Pinpoint the cell where the given text exists, returning its (x, y) midpoint coordinate. 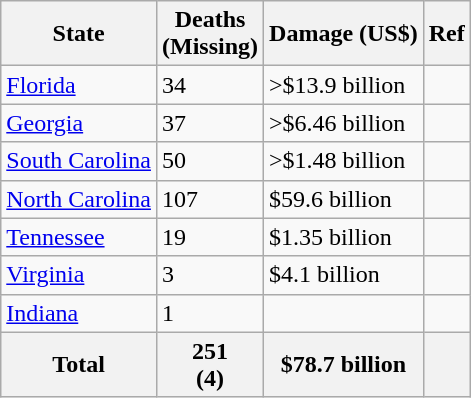
1 (210, 313)
Damage (US$) (344, 34)
34 (210, 85)
>$6.46 billion (344, 123)
North Carolina (79, 199)
Tennessee (79, 237)
107 (210, 199)
>$1.48 billion (344, 161)
Georgia (79, 123)
19 (210, 237)
$78.7 billion (344, 364)
3 (210, 275)
50 (210, 161)
$59.6 billion (344, 199)
South Carolina (79, 161)
$4.1 billion (344, 275)
Virginia (79, 275)
Deaths(Missing) (210, 34)
Indiana (79, 313)
251(4) (210, 364)
Ref (446, 34)
State (79, 34)
Florida (79, 85)
$1.35 billion (344, 237)
37 (210, 123)
Total (79, 364)
>$13.9 billion (344, 85)
